Provide the (X, Y) coordinate of the cell's center where the given text is located.  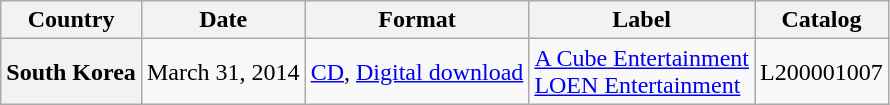
L200001007 (822, 72)
CD, Digital download (417, 72)
A Cube EntertainmentLOEN Entertainment (642, 72)
Format (417, 20)
March 31, 2014 (223, 72)
Country (72, 20)
Catalog (822, 20)
South Korea (72, 72)
Label (642, 20)
Date (223, 20)
